Detect which cell encompasses the target text, then output its (x, y) center coordinate. 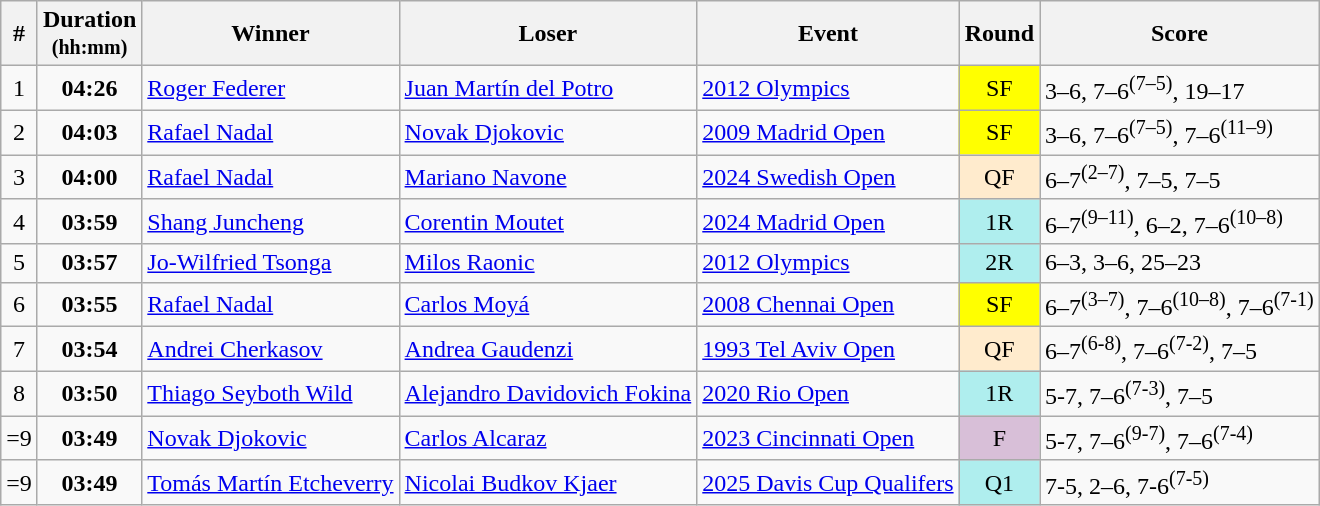
Carlos Moyá (548, 304)
Loser (548, 34)
03:55 (89, 304)
Duration(hh:mm) (89, 34)
2025 Davis Cup Qualifers (828, 482)
Alejandro Davidovich Fokina (548, 394)
03:50 (89, 394)
7 (20, 350)
Mariano Navone (548, 178)
5-7, 7–6(9-7), 7–6(7-4) (1180, 438)
Carlos Alcaraz (548, 438)
5-7, 7–6(7-3), 7–5 (1180, 394)
Event (828, 34)
Juan Martín del Potro (548, 88)
2008 Chennai Open (828, 304)
# (20, 34)
Andrei Cherkasov (270, 350)
5 (20, 263)
Score (1180, 34)
03:59 (89, 222)
4 (20, 222)
Corentin Moutet (548, 222)
Roger Federer (270, 88)
6–7(6-8), 7–6(7-2), 7–5 (1180, 350)
Round (999, 34)
03:57 (89, 263)
2024 Madrid Open (828, 222)
Tomás Martín Etcheverry (270, 482)
Nicolai Budkov Kjaer (548, 482)
Jo-Wilfried Tsonga (270, 263)
2R (999, 263)
3–6, 7–6(7–5), 7–6(11–9) (1180, 132)
2024 Swedish Open (828, 178)
1993 Tel Aviv Open (828, 350)
F (999, 438)
04:00 (89, 178)
2009 Madrid Open (828, 132)
Q1 (999, 482)
2020 Rio Open (828, 394)
6–7(9–11), 6–2, 7–6(10–8) (1180, 222)
6–7(3–7), 7–6(10–8), 7–6(7-1) (1180, 304)
2023 Cincinnati Open (828, 438)
1 (20, 88)
2 (20, 132)
04:26 (89, 88)
3 (20, 178)
6–7(2–7), 7–5, 7–5 (1180, 178)
7-5, 2–6, 7-6(7-5) (1180, 482)
04:03 (89, 132)
6 (20, 304)
Winner (270, 34)
Shang Juncheng (270, 222)
8 (20, 394)
03:54 (89, 350)
Andrea Gaudenzi (548, 350)
3–6, 7–6(7–5), 19–17 (1180, 88)
6–3, 3–6, 25–23 (1180, 263)
Milos Raonic (548, 263)
Thiago Seyboth Wild (270, 394)
